Identify which cell holds the provided text, then report its (X, Y) central coordinate. 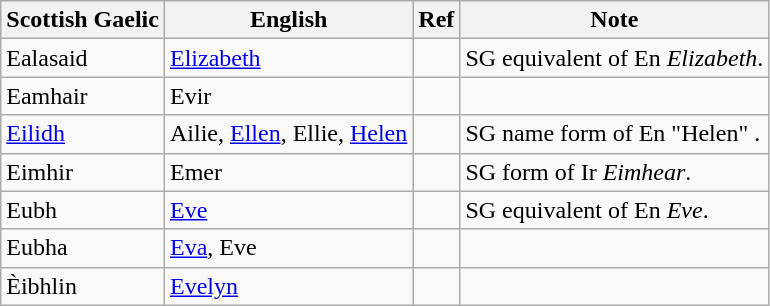
Note (614, 20)
Eve (288, 210)
Ailie, Ellen, Ellie, Helen (288, 134)
Evir (288, 96)
Elizabeth (288, 58)
Ref (436, 20)
Eilidh (83, 134)
Eimhir (83, 172)
SG name form of En "Helen" . (614, 134)
Ealasaid (83, 58)
Eamhair (83, 96)
SG equivalent of En Elizabeth. (614, 58)
Eva, Eve (288, 248)
Eubh (83, 210)
Evelyn (288, 286)
Eubha (83, 248)
SG equivalent of En Eve. (614, 210)
English (288, 20)
Scottish Gaelic (83, 20)
SG form of Ir Eimhear. (614, 172)
Emer (288, 172)
Èibhlin (83, 286)
